Provide the [x, y] coordinate of the cell's center where the given text is located.  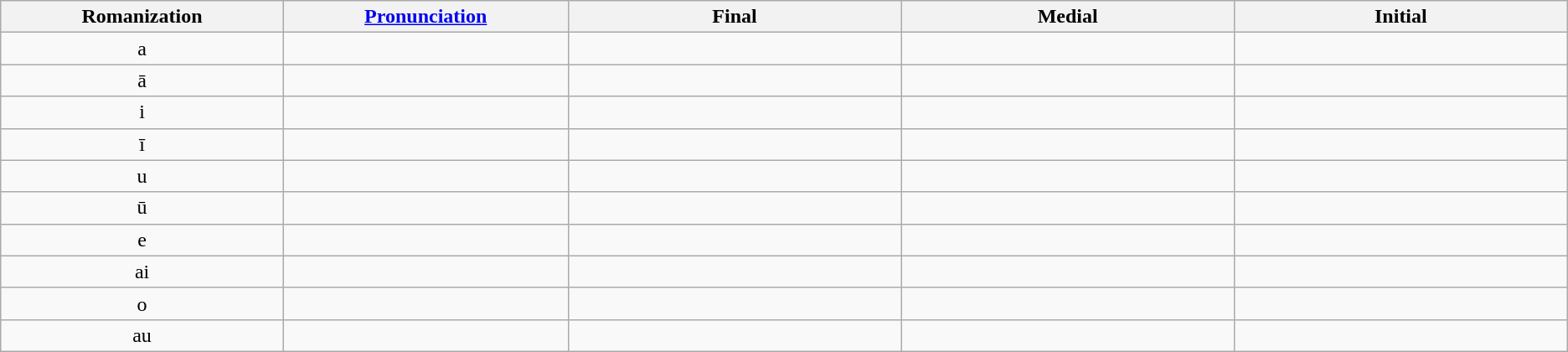
Initial [1401, 17]
e [142, 240]
ai [142, 272]
ī [142, 144]
Medial [1068, 17]
i [142, 112]
au [142, 335]
Pronunciation [426, 17]
ā [142, 80]
u [142, 176]
o [142, 303]
ū [142, 208]
Romanization [142, 17]
a [142, 49]
Final [735, 17]
